Locate the cell with the specified text and output its [X, Y] center coordinate. 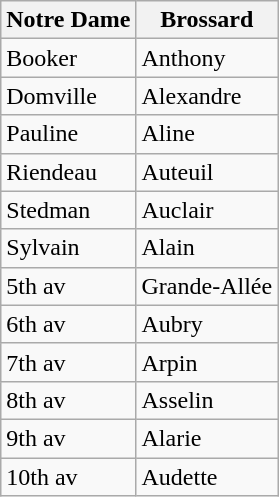
Alain [207, 248]
Aline [207, 134]
10th av [68, 477]
Sylvain [68, 248]
6th av [68, 324]
8th av [68, 400]
Alexandre [207, 96]
Auclair [207, 210]
Stedman [68, 210]
Riendeau [68, 172]
Asselin [207, 400]
Auteuil [207, 172]
5th av [68, 286]
Alarie [207, 438]
9th av [68, 438]
Pauline [68, 134]
7th av [68, 362]
Grande-Allée [207, 286]
Anthony [207, 58]
Audette [207, 477]
Booker [68, 58]
Notre Dame [68, 20]
Arpin [207, 362]
Brossard [207, 20]
Domville [68, 96]
Aubry [207, 324]
